Scan for the cell matching the given text and deliver its [X, Y] coordinate at center. 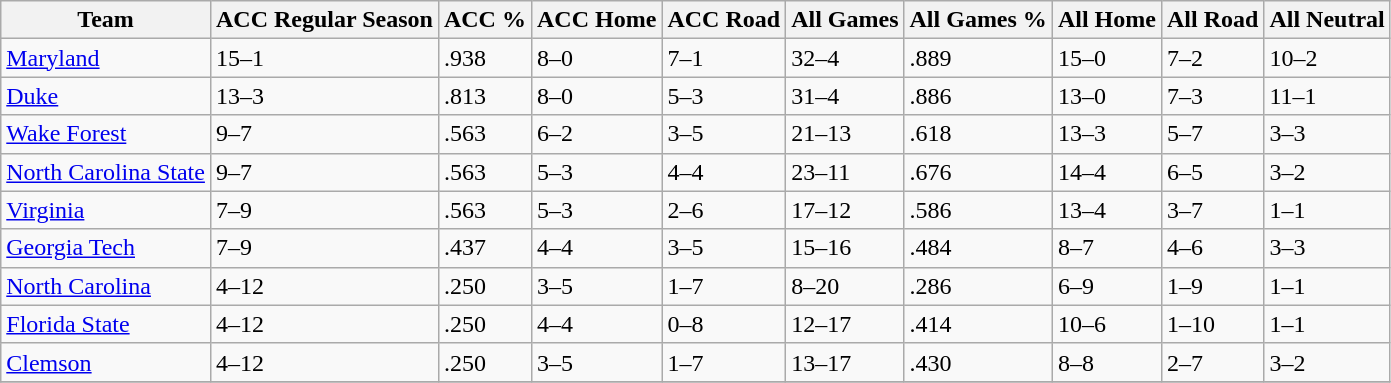
2–6 [724, 210]
Florida State [106, 324]
13–17 [845, 362]
15–1 [324, 58]
13–4 [1106, 210]
.586 [978, 210]
North Carolina State [106, 172]
.676 [978, 172]
11–1 [1327, 96]
All Games [845, 20]
Team [106, 20]
.484 [978, 248]
ACC Regular Season [324, 20]
15–0 [1106, 58]
5–7 [1212, 134]
23–11 [845, 172]
.886 [978, 96]
8–20 [845, 286]
.414 [978, 324]
8–7 [1106, 248]
8–8 [1106, 362]
6–9 [1106, 286]
7–2 [1212, 58]
10–2 [1327, 58]
Duke [106, 96]
Georgia Tech [106, 248]
1–9 [1212, 286]
North Carolina [106, 286]
15–16 [845, 248]
7–1 [724, 58]
0–8 [724, 324]
.889 [978, 58]
All Home [1106, 20]
.938 [484, 58]
12–17 [845, 324]
All Road [1212, 20]
17–12 [845, 210]
2–7 [1212, 362]
4–6 [1212, 248]
ACC Road [724, 20]
.286 [978, 286]
All Games % [978, 20]
1–10 [1212, 324]
.437 [484, 248]
ACC % [484, 20]
14–4 [1106, 172]
.813 [484, 96]
31–4 [845, 96]
7–3 [1212, 96]
10–6 [1106, 324]
13–0 [1106, 96]
ACC Home [596, 20]
3–7 [1212, 210]
Wake Forest [106, 134]
6–5 [1212, 172]
All Neutral [1327, 20]
Clemson [106, 362]
Maryland [106, 58]
32–4 [845, 58]
.618 [978, 134]
6–2 [596, 134]
Virginia [106, 210]
21–13 [845, 134]
.430 [978, 362]
